Output the (X, Y) coordinate of the center of the cell containing the given text.  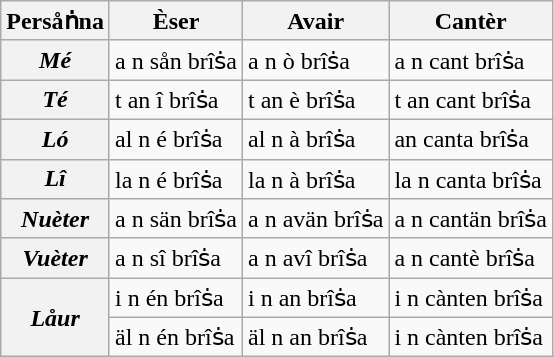
äl n an brîṡa (316, 337)
a n sån brîṡa (176, 60)
a n sî brîṡa (176, 258)
a n avän brîṡa (316, 219)
Nuèter (56, 219)
an canta brîṡa (471, 139)
Cantèr (471, 21)
al n à brîṡa (316, 139)
äl n én brîṡa (176, 337)
t an î brîṡa (176, 100)
Ló (56, 139)
Låur (56, 318)
i n én brîṡa (176, 298)
t an cant brîṡa (471, 100)
Mé (56, 60)
Avair (316, 21)
la n é brîṡa (176, 179)
Lî (56, 179)
Persåṅna (56, 21)
al n é brîṡa (176, 139)
a n avî brîṡa (316, 258)
t an è brîṡa (316, 100)
Té (56, 100)
a n cantè brîṡa (471, 258)
Vuèter (56, 258)
a n ò brîṡa (316, 60)
i n an brîṡa (316, 298)
Èser (176, 21)
a n cantän brîṡa (471, 219)
la n canta brîṡa (471, 179)
la n à brîṡa (316, 179)
a n cant brîṡa (471, 60)
a n sän brîṡa (176, 219)
